Return the (x, y) coordinate for the center point of the cell that contains the specified text.  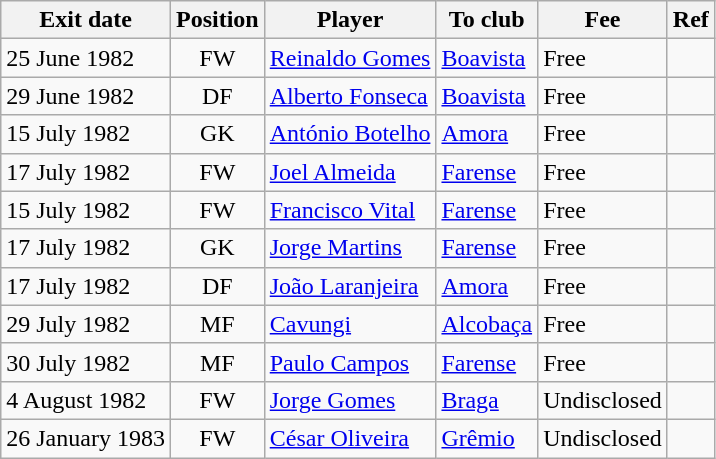
Exit date (86, 20)
Position (217, 20)
Alcobaça (487, 324)
Player (350, 20)
César Oliveira (350, 438)
Braga (487, 400)
Paulo Campos (350, 362)
Alberto Fonseca (350, 96)
Fee (603, 20)
25 June 1982 (86, 58)
João Laranjeira (350, 286)
30 July 1982 (86, 362)
Cavungi (350, 324)
Reinaldo Gomes (350, 58)
Ref (690, 20)
Jorge Martins (350, 248)
4 August 1982 (86, 400)
Francisco Vital (350, 210)
António Botelho (350, 134)
Grêmio (487, 438)
Jorge Gomes (350, 400)
Joel Almeida (350, 172)
26 January 1983 (86, 438)
29 July 1982 (86, 324)
29 June 1982 (86, 96)
To club (487, 20)
